Scan for the cell matching the given text and deliver its [X, Y] coordinate at center. 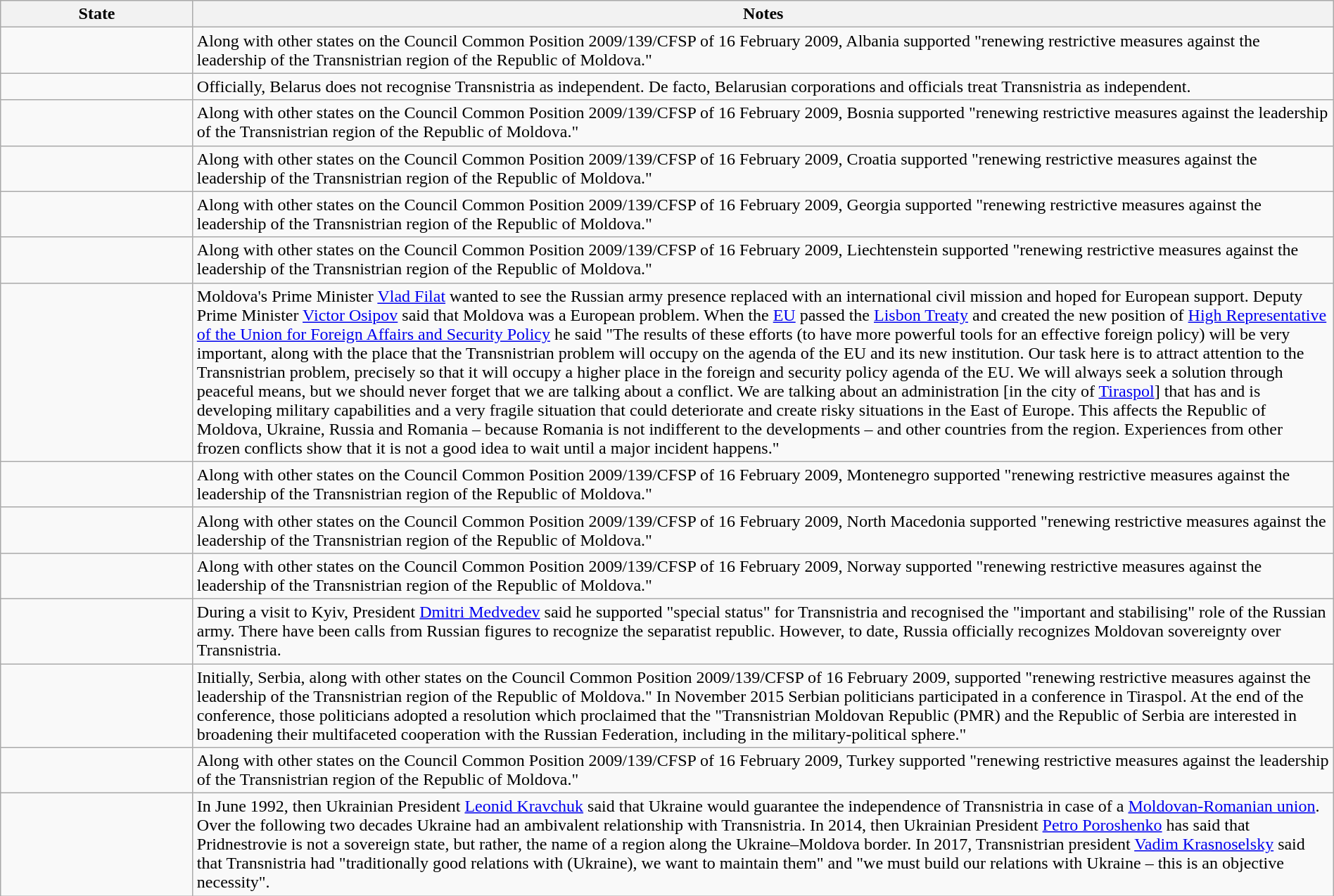
Notes [763, 14]
State [97, 14]
